Return the (x, y) coordinate for the center point of the cell that contains the specified text.  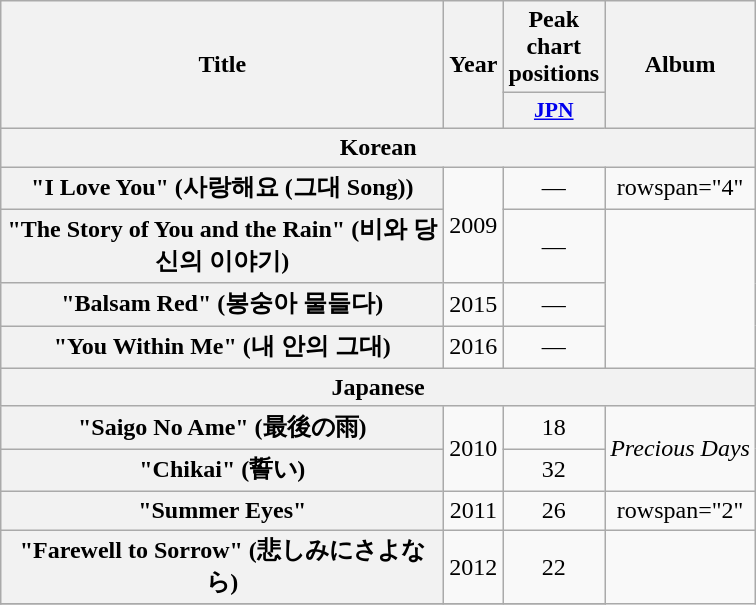
Album (680, 65)
Japanese (378, 387)
JPN (554, 111)
Korean (378, 147)
Year (474, 65)
2016 (474, 348)
"Saigo No Ame" (最後の雨) (222, 428)
rowspan="4" (680, 188)
"I Love You" (사랑해요 (그대 Song)) (222, 188)
rowspan="2" (680, 510)
"Farewell to Sorrow" (悲しみにさよなら) (222, 567)
26 (554, 510)
"Balsam Red" (봉숭아 물들다) (222, 304)
"The Story of You and the Rain" (비와 당신의 이야기) (222, 246)
22 (554, 567)
2010 (474, 448)
"You Within Me" (내 안의 그대) (222, 348)
2011 (474, 510)
2012 (474, 567)
32 (554, 470)
Peak chart positions (554, 47)
"Chikai" (誓い) (222, 470)
2015 (474, 304)
Precious Days (680, 448)
18 (554, 428)
"Summer Eyes" (222, 510)
2009 (474, 224)
Title (222, 65)
